Find where the given text appears and provide that cell's center as [x, y] coordinate. 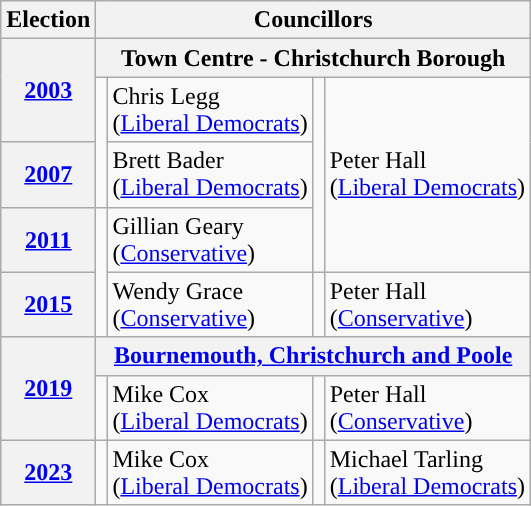
Bournemouth, Christchurch and Poole [314, 356]
2015 [48, 304]
Gillian Geary(Conservative) [210, 240]
Peter Hall(Liberal Democrats) [427, 174]
Town Centre - Christchurch Borough [314, 58]
2023 [48, 472]
Brett Bader(Liberal Democrats) [210, 174]
Michael Tarling(Liberal Democrats) [427, 472]
2007 [48, 174]
2011 [48, 240]
Wendy Grace(Conservative) [210, 304]
Councillors [314, 20]
2019 [48, 388]
2003 [48, 90]
Election [48, 20]
Chris Legg(Liberal Democrats) [210, 110]
